Output the [X, Y] coordinate of the center of the cell containing the given text.  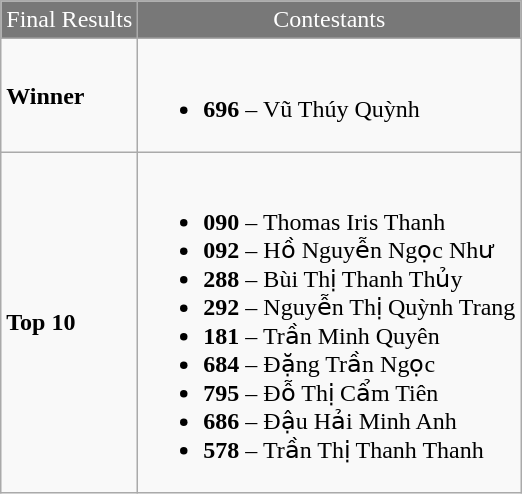
Contestants [330, 20]
696 – Vũ Thúy Quỳnh [330, 96]
Final Results [70, 20]
Winner [70, 96]
Top 10 [70, 322]
